Determine the (x, y) coordinate at the center of the cell enclosing the given text.  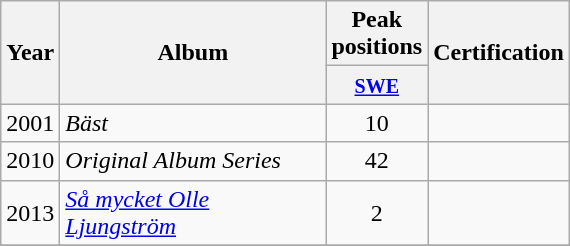
42 (377, 161)
Original Album Series (193, 161)
10 (377, 123)
SWE (377, 85)
2 (377, 212)
Album (193, 52)
Year (30, 52)
Certification (499, 52)
Bäst (193, 123)
Så mycket Olle Ljungström (193, 212)
2010 (30, 161)
2013 (30, 212)
2001 (30, 123)
Peak positions (377, 34)
